Identify which cell holds the provided text, then report its (x, y) central coordinate. 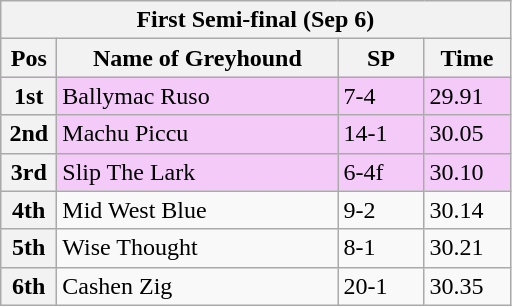
Mid West Blue (198, 210)
14-1 (381, 134)
30.35 (467, 286)
5th (29, 248)
6-4f (381, 172)
1st (29, 96)
Name of Greyhound (198, 58)
Slip The Lark (198, 172)
8-1 (381, 248)
Time (467, 58)
Pos (29, 58)
Wise Thought (198, 248)
3rd (29, 172)
SP (381, 58)
Cashen Zig (198, 286)
30.10 (467, 172)
30.14 (467, 210)
29.91 (467, 96)
Machu Piccu (198, 134)
2nd (29, 134)
9-2 (381, 210)
Ballymac Ruso (198, 96)
7-4 (381, 96)
6th (29, 286)
First Semi-final (Sep 6) (256, 20)
30.21 (467, 248)
30.05 (467, 134)
4th (29, 210)
20-1 (381, 286)
